Provide the (x, y) coordinate of the cell's center where the given text is located.  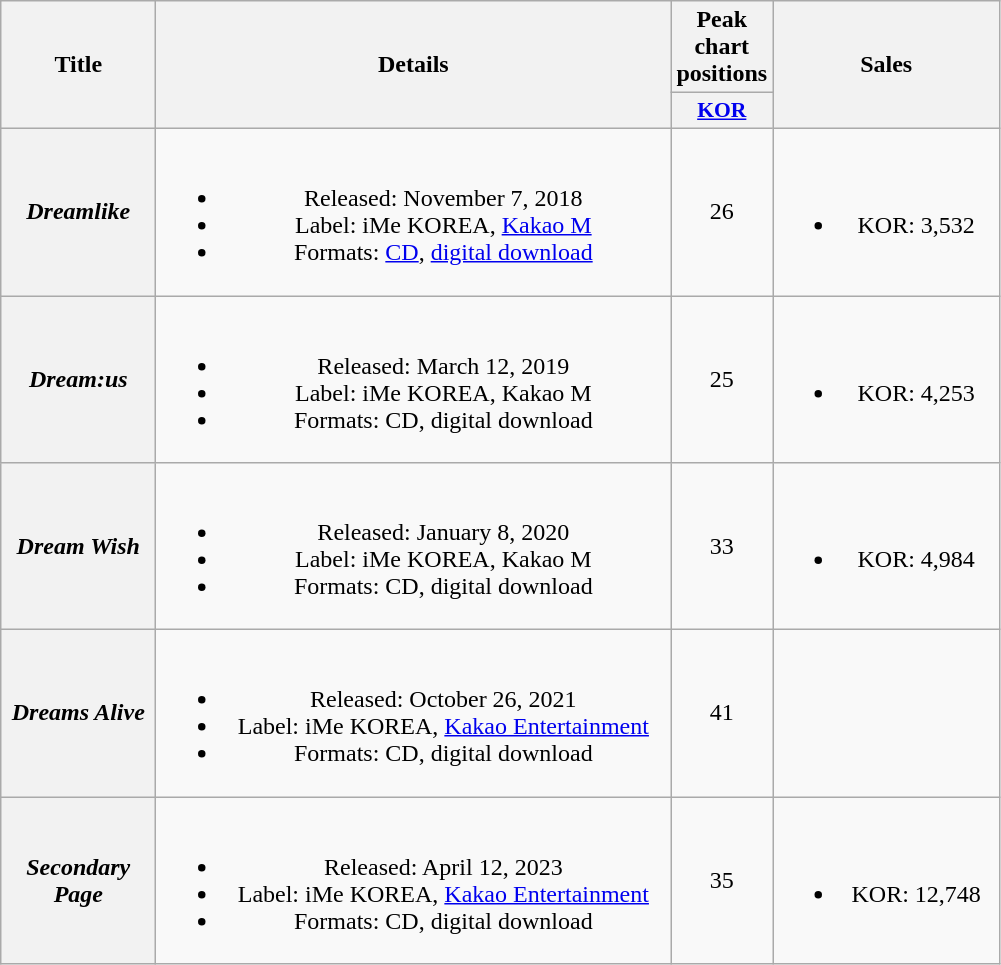
33 (722, 546)
Dream Wish (78, 546)
Sales (886, 65)
KOR: 4,984 (886, 546)
Released: January 8, 2020Label: iMe KOREA, Kakao MFormats: CD, digital download (414, 546)
KOR: 3,532 (886, 212)
Dreams Alive (78, 714)
Dream:us (78, 380)
KOR: 12,748 (886, 880)
Secondary Page (78, 880)
35 (722, 880)
Dreamlike (78, 212)
Released: March 12, 2019Label: iMe KOREA, Kakao MFormats: CD, digital download (414, 380)
26 (722, 212)
Title (78, 65)
KOR: 4,253 (886, 380)
Details (414, 65)
25 (722, 380)
Released: November 7, 2018Label: iMe KOREA, Kakao MFormats: CD, digital download (414, 212)
Released: October 26, 2021Label: iMe KOREA, Kakao EntertainmentFormats: CD, digital download (414, 714)
KOR (722, 111)
Released: April 12, 2023Label: iMe KOREA, Kakao EntertainmentFormats: CD, digital download (414, 880)
41 (722, 714)
Peak chart positions (722, 47)
